Locate the cell with the specified text and output its [x, y] center coordinate. 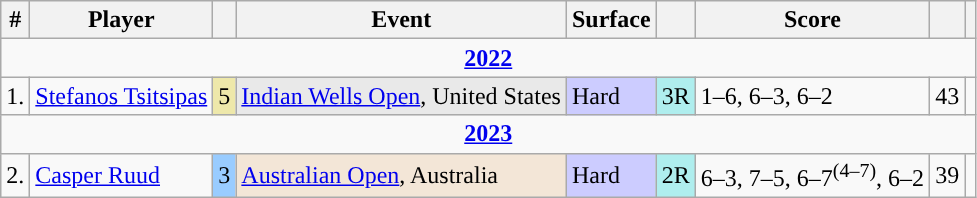
1. [16, 96]
Australian Open, Australia [402, 176]
2R [676, 176]
Surface [611, 20]
2. [16, 176]
39 [948, 176]
Stefanos Tsitsipas [122, 96]
6–3, 7–5, 6–7(4–7), 6–2 [812, 176]
2023 [488, 134]
Score [812, 20]
Casper Ruud [122, 176]
3R [676, 96]
# [16, 20]
3 [224, 176]
Indian Wells Open, United States [402, 96]
5 [224, 96]
Event [402, 20]
Player [122, 20]
1–6, 6–3, 6–2 [812, 96]
2022 [488, 58]
43 [948, 96]
